Locate the cell with the specified text and output its (x, y) center coordinate. 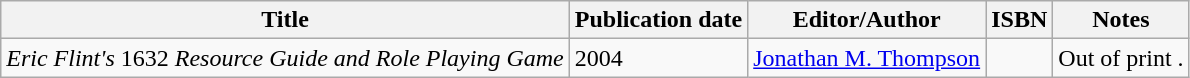
2004 (658, 58)
Publication date (658, 20)
Notes (1121, 20)
Eric Flint's 1632 Resource Guide and Role Playing Game (286, 58)
Jonathan M. Thompson (867, 58)
ISBN (1020, 20)
Out of print . (1121, 58)
Title (286, 20)
Editor/Author (867, 20)
